Return the [X, Y] coordinate for the center point of the cell that contains the specified text.  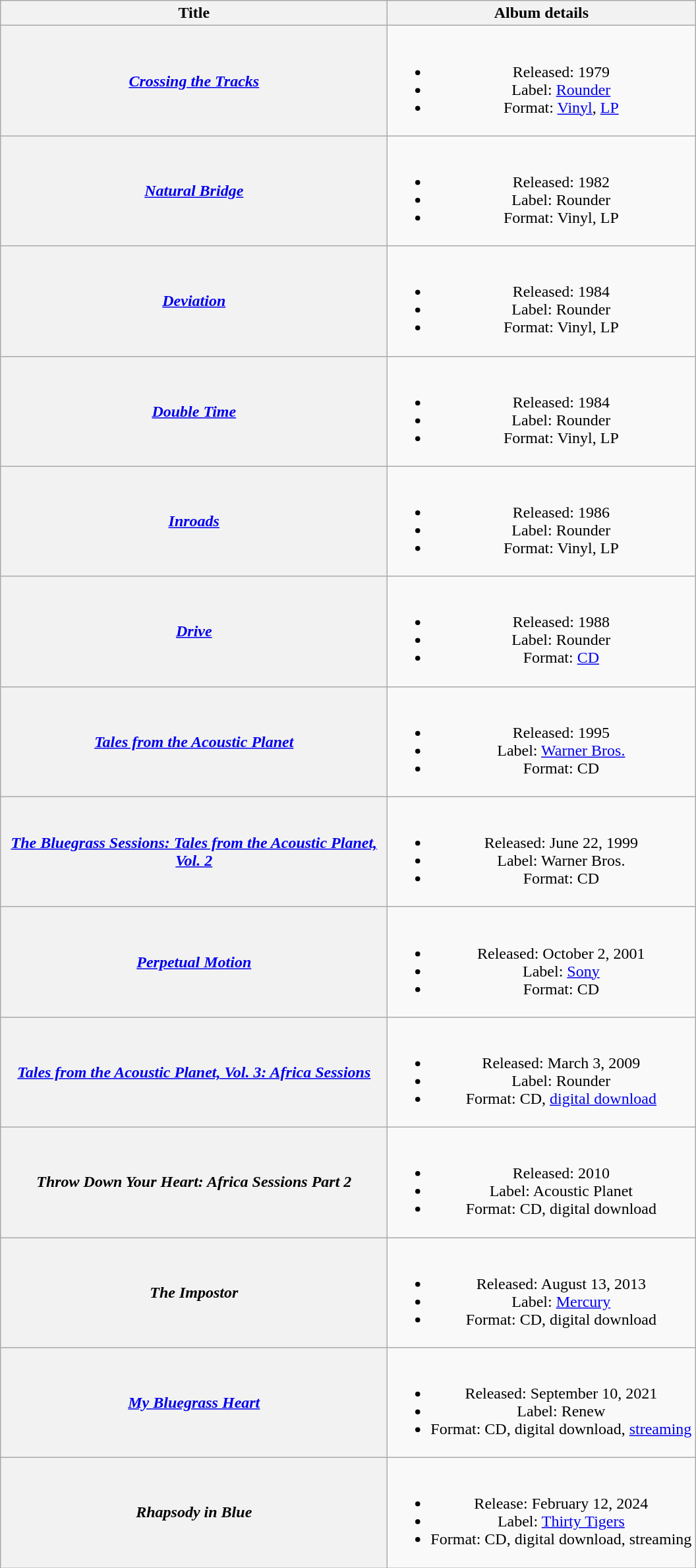
Inroads [194, 521]
The Impostor [194, 1292]
Throw Down Your Heart: Africa Sessions Part 2 [194, 1182]
Album details [542, 13]
Drive [194, 632]
Title [194, 13]
Released: March 3, 2009Label: RounderFormat: CD, digital download [542, 1072]
Rhapsody in Blue [194, 1513]
Released: June 22, 1999Label: Warner Bros.Format: CD [542, 852]
Released: 1982Label: RounderFormat: Vinyl, LP [542, 191]
Released: 1988Label: RounderFormat: CD [542, 632]
Crossing the Tracks [194, 80]
Tales from the Acoustic Planet [194, 741]
Perpetual Motion [194, 961]
Released: August 13, 2013Label: MercuryFormat: CD, digital download [542, 1292]
Released: 1995Label: Warner Bros.Format: CD [542, 741]
Tales from the Acoustic Planet, Vol. 3: Africa Sessions [194, 1072]
Natural Bridge [194, 191]
Released: 1986Label: RounderFormat: Vinyl, LP [542, 521]
Double Time [194, 411]
Released: October 2, 2001Label: SonyFormat: CD [542, 961]
My Bluegrass Heart [194, 1403]
Deviation [194, 301]
Released: 1979Label: RounderFormat: Vinyl, LP [542, 80]
Released: 2010Label: Acoustic PlanetFormat: CD, digital download [542, 1182]
The Bluegrass Sessions: Tales from the Acoustic Planet, Vol. 2 [194, 852]
Release: February 12, 2024Label: Thirty TigersFormat: CD, digital download, streaming [542, 1513]
Released: September 10, 2021Label: RenewFormat: CD, digital download, streaming [542, 1403]
